Locate the cell with the specified text and output its (X, Y) center coordinate. 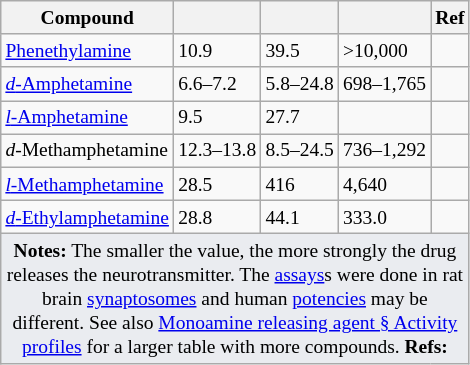
4,640 (384, 184)
9.5 (218, 118)
>10,000 (384, 50)
698–1,765 (384, 84)
39.5 (300, 50)
Ref (450, 18)
d-Ethylamphetamine (88, 216)
333.0 (384, 216)
28.5 (218, 184)
44.1 (300, 216)
Phenethylamine (88, 50)
l-Methamphetamine (88, 184)
27.7 (300, 118)
736–1,292 (384, 150)
10.9 (218, 50)
12.3–13.8 (218, 150)
416 (300, 184)
5.8–24.8 (300, 84)
d-Amphetamine (88, 84)
l-Amphetamine (88, 118)
d-Methamphetamine (88, 150)
8.5–24.5 (300, 150)
Compound (88, 18)
28.8 (218, 216)
6.6–7.2 (218, 84)
